Locate the cell with the specified text and output its [x, y] center coordinate. 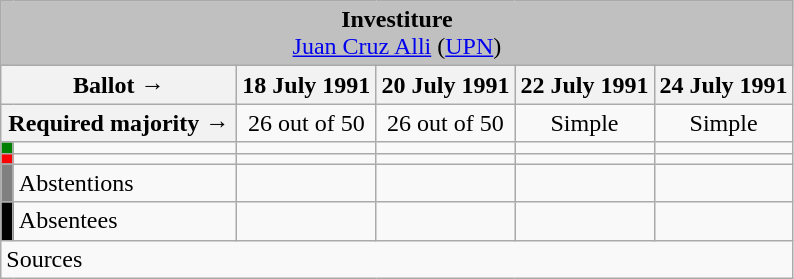
20 July 1991 [446, 85]
Sources [397, 259]
Required majority → [119, 123]
InvestitureJuan Cruz Alli (UPN) [397, 34]
18 July 1991 [306, 85]
Ballot → [119, 85]
Absentees [125, 221]
Abstentions [125, 183]
22 July 1991 [584, 85]
24 July 1991 [724, 85]
